Provide the [x, y] coordinate of the cell's center where the given text is located.  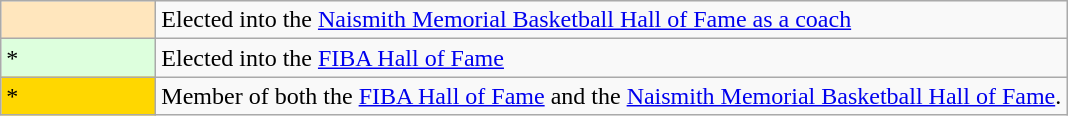
Member of both the FIBA Hall of Fame and the Naismith Memorial Basketball Hall of Fame. [612, 96]
Elected into the Naismith Memorial Basketball Hall of Fame as a coach [612, 20]
Elected into the FIBA Hall of Fame [612, 58]
